Return the (X, Y) coordinate for the center point of the cell that contains the specified text.  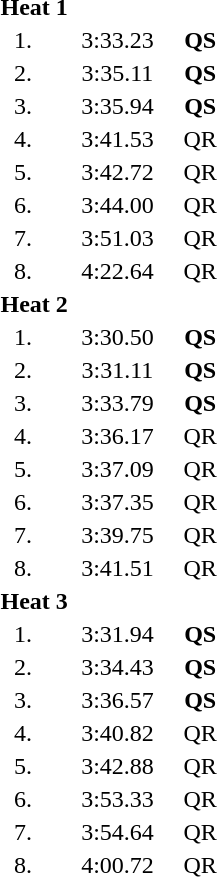
3:33.23 (118, 40)
3:42.88 (118, 766)
3:37.35 (118, 502)
3:31.11 (118, 370)
3:51.03 (118, 238)
3:54.64 (118, 832)
4:22.64 (118, 271)
3:41.51 (118, 568)
3:37.09 (118, 469)
3:35.11 (118, 73)
3:41.53 (118, 139)
3:39.75 (118, 535)
3:42.72 (118, 172)
3:36.57 (118, 700)
3:40.82 (118, 733)
3:53.33 (118, 799)
3:36.17 (118, 436)
3:35.94 (118, 106)
3:30.50 (118, 337)
3:34.43 (118, 667)
3:44.00 (118, 205)
3:31.94 (118, 634)
3:33.79 (118, 403)
